Output the (x, y) coordinate of the center of the cell containing the given text.  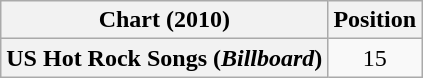
US Hot Rock Songs (Billboard) (164, 58)
Chart (2010) (164, 20)
Position (375, 20)
15 (375, 58)
